Locate the cell with the specified text and output its [X, Y] center coordinate. 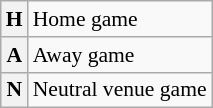
A [14, 55]
H [14, 19]
Away game [120, 55]
Home game [120, 19]
N [14, 90]
Neutral venue game [120, 90]
